Return (x, y) of the center of cell containing provided text 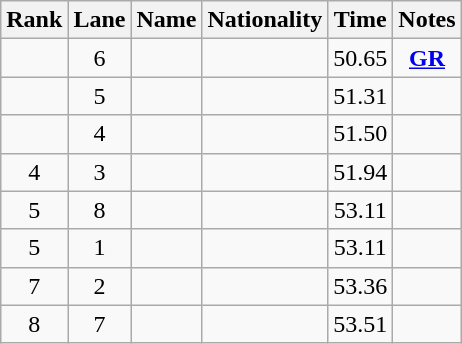
51.31 (360, 96)
2 (100, 286)
3 (100, 172)
GR (427, 58)
51.94 (360, 172)
Notes (427, 20)
53.51 (360, 324)
Lane (100, 20)
Name (166, 20)
1 (100, 248)
53.36 (360, 286)
Rank (34, 20)
50.65 (360, 58)
6 (100, 58)
51.50 (360, 134)
Time (360, 20)
Nationality (265, 20)
